From the cell containing the given text, extract its center point as (X, Y) coordinate. 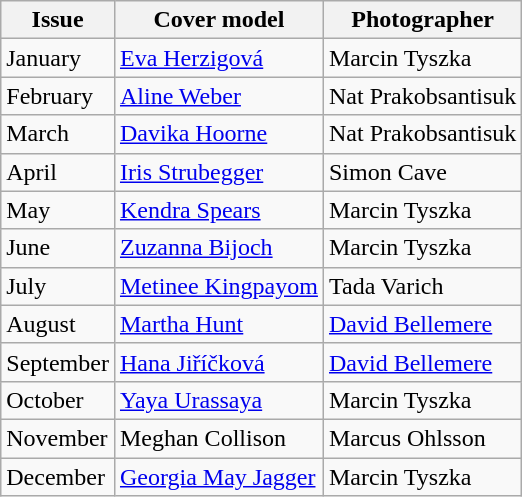
June (58, 248)
April (58, 172)
Tada Varich (422, 286)
Meghan Collison (218, 438)
Issue (58, 20)
Martha Hunt (218, 324)
November (58, 438)
Davika Hoorne (218, 134)
Simon Cave (422, 172)
Georgia May Jagger (218, 477)
Cover model (218, 20)
Hana Jiříčková (218, 362)
December (58, 477)
October (58, 400)
Eva Herzigová (218, 58)
February (58, 96)
Kendra Spears (218, 210)
August (58, 324)
January (58, 58)
Photographer (422, 20)
September (58, 362)
Zuzanna Bijoch (218, 248)
Aline Weber (218, 96)
July (58, 286)
Marcus Ohlsson (422, 438)
Yaya Urassaya (218, 400)
Iris Strubegger (218, 172)
Metinee Kingpayom (218, 286)
March (58, 134)
May (58, 210)
